For the text-containing cell, return its midpoint in (X, Y) coordinate format. 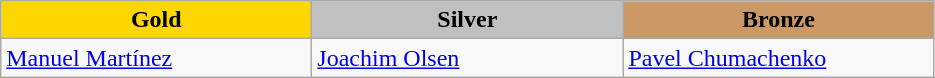
Bronze (778, 20)
Gold (156, 20)
Joachim Olsen (468, 58)
Silver (468, 20)
Pavel Chumachenko (778, 58)
Manuel Martínez (156, 58)
